Output the (x, y) coordinate of the center of the cell containing the given text.  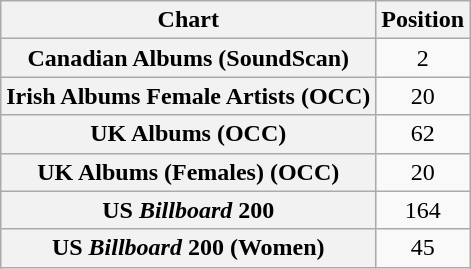
62 (423, 134)
164 (423, 210)
UK Albums (Females) (OCC) (188, 172)
UK Albums (OCC) (188, 134)
Canadian Albums (SoundScan) (188, 58)
Chart (188, 20)
Irish Albums Female Artists (OCC) (188, 96)
US Billboard 200 (Women) (188, 248)
2 (423, 58)
45 (423, 248)
Position (423, 20)
US Billboard 200 (188, 210)
